Scan for the cell matching the given text and deliver its [x, y] coordinate at center. 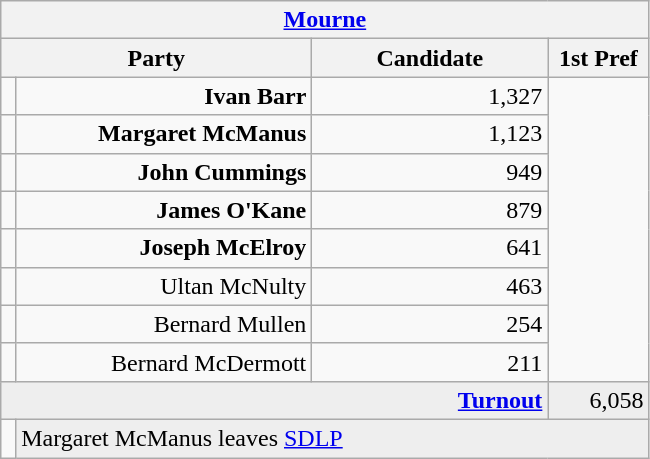
Ultan McNulty [164, 286]
Bernard McDermott [164, 362]
James O'Kane [164, 210]
1st Pref [598, 58]
Joseph McElroy [164, 248]
John Cummings [164, 172]
Party [156, 58]
254 [430, 324]
879 [430, 210]
Ivan Barr [164, 96]
949 [430, 172]
Turnout [274, 400]
Candidate [430, 58]
6,058 [598, 400]
211 [430, 362]
Margaret McManus [164, 134]
Margaret McManus leaves SDLP [332, 438]
Bernard Mullen [164, 324]
1,327 [430, 96]
463 [430, 286]
Mourne [325, 20]
641 [430, 248]
1,123 [430, 134]
